Pinpoint the cell where the given text exists, returning its [X, Y] midpoint coordinate. 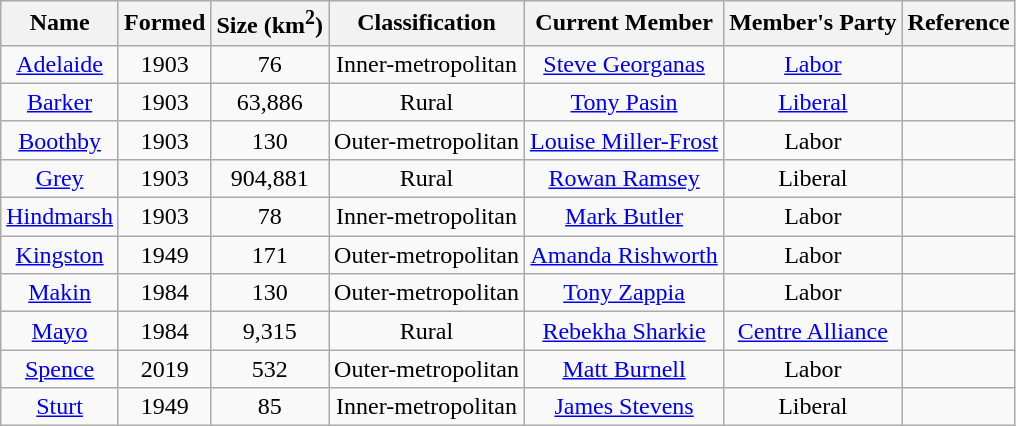
Formed [164, 24]
532 [270, 369]
904,881 [270, 178]
Rebekha Sharkie [624, 331]
Mayo [60, 331]
2019 [164, 369]
Mark Butler [624, 217]
James Stevens [624, 407]
Makin [60, 293]
9,315 [270, 331]
Steve Georganas [624, 64]
Size (km2) [270, 24]
63,886 [270, 102]
Reference [958, 24]
Hindmarsh [60, 217]
Tony Pasin [624, 102]
Adelaide [60, 64]
Spence [60, 369]
Classification [427, 24]
Grey [60, 178]
Member's Party [813, 24]
Boothby [60, 140]
85 [270, 407]
Rowan Ramsey [624, 178]
Kingston [60, 255]
78 [270, 217]
Current Member [624, 24]
Louise Miller-Frost [624, 140]
Amanda Rishworth [624, 255]
76 [270, 64]
Name [60, 24]
Sturt [60, 407]
Tony Zappia [624, 293]
Matt Burnell [624, 369]
171 [270, 255]
Barker [60, 102]
Centre Alliance [813, 331]
